Search for the cell housing the specified text and yield its [x, y] center coordinate. 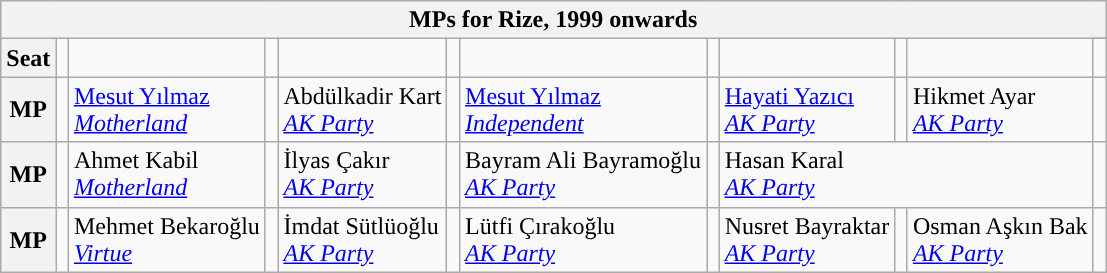
Mesut YılmazMotherland [166, 110]
İmdat SütlüoğluAK Party [362, 240]
Ahmet KabilMotherland [166, 174]
Seat [28, 58]
Hasan KaralAK Party [906, 174]
Mehmet BekaroğluVirtue [166, 240]
Mesut YılmazIndependent [584, 110]
Hayati YazıcıAK Party [807, 110]
İlyas ÇakırAK Party [362, 174]
MPs for Rize, 1999 onwards [554, 20]
Lütfi ÇırakoğluAK Party [584, 240]
Bayram Ali BayramoğluAK Party [584, 174]
Nusret BayraktarAK Party [807, 240]
Hikmet AyarAK Party [1000, 110]
Osman Aşkın BakAK Party [1000, 240]
Abdülkadir KartAK Party [362, 110]
